Find where the given text appears and provide that cell's center as (X, Y) coordinate. 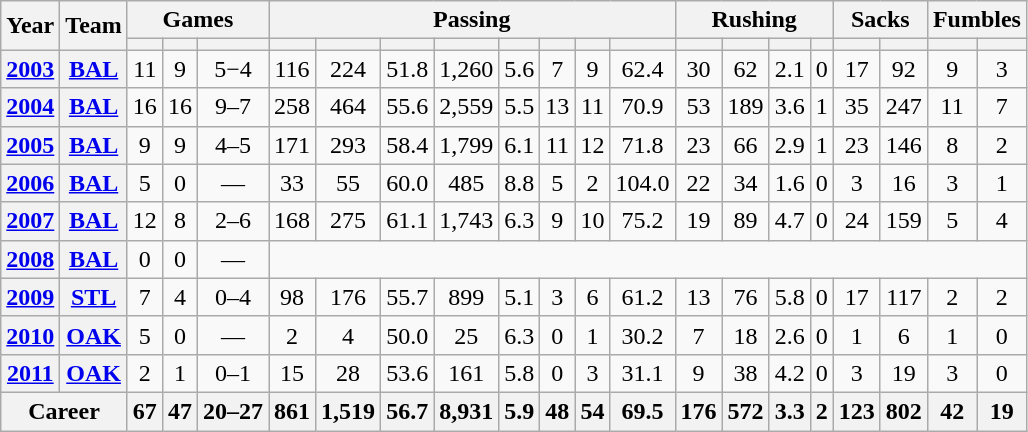
66 (746, 145)
51.8 (408, 69)
2,559 (466, 107)
572 (746, 411)
2009 (30, 297)
5−4 (232, 69)
168 (292, 221)
1,260 (466, 69)
5.6 (520, 69)
802 (904, 411)
464 (348, 107)
53.6 (408, 373)
98 (292, 297)
Sacks (880, 20)
35 (856, 107)
18 (746, 335)
8.8 (520, 183)
2011 (30, 373)
70.9 (642, 107)
61.2 (642, 297)
67 (144, 411)
31.1 (642, 373)
0–4 (232, 297)
161 (466, 373)
2–6 (232, 221)
71.8 (642, 145)
28 (348, 373)
89 (746, 221)
Team (94, 26)
10 (592, 221)
50.0 (408, 335)
9–7 (232, 107)
2004 (30, 107)
861 (292, 411)
117 (904, 297)
123 (856, 411)
54 (592, 411)
30 (698, 69)
2010 (30, 335)
55.7 (408, 297)
42 (952, 411)
58.4 (408, 145)
899 (466, 297)
55.6 (408, 107)
2008 (30, 259)
62 (746, 69)
76 (746, 297)
Year (30, 26)
2.9 (790, 145)
47 (180, 411)
3.6 (790, 107)
6.1 (520, 145)
116 (292, 69)
38 (746, 373)
1,519 (348, 411)
Games (198, 20)
1.6 (790, 183)
3.3 (790, 411)
Career (64, 411)
2007 (30, 221)
293 (348, 145)
5.1 (520, 297)
55 (348, 183)
92 (904, 69)
61.1 (408, 221)
0–1 (232, 373)
15 (292, 373)
62.4 (642, 69)
20–27 (232, 411)
1,799 (466, 145)
53 (698, 107)
5.5 (520, 107)
33 (292, 183)
4–5 (232, 145)
69.5 (642, 411)
Fumbles (976, 20)
48 (558, 411)
24 (856, 221)
56.7 (408, 411)
STL (94, 297)
4.7 (790, 221)
34 (746, 183)
224 (348, 69)
Passing (472, 20)
1,743 (466, 221)
25 (466, 335)
2.1 (790, 69)
8,931 (466, 411)
30.2 (642, 335)
275 (348, 221)
22 (698, 183)
258 (292, 107)
146 (904, 145)
Rushing (754, 20)
2005 (30, 145)
5.9 (520, 411)
75.2 (642, 221)
60.0 (408, 183)
171 (292, 145)
2006 (30, 183)
104.0 (642, 183)
2003 (30, 69)
485 (466, 183)
4.2 (790, 373)
247 (904, 107)
159 (904, 221)
189 (746, 107)
2.6 (790, 335)
